Return [X, Y] of the center of cell containing provided text 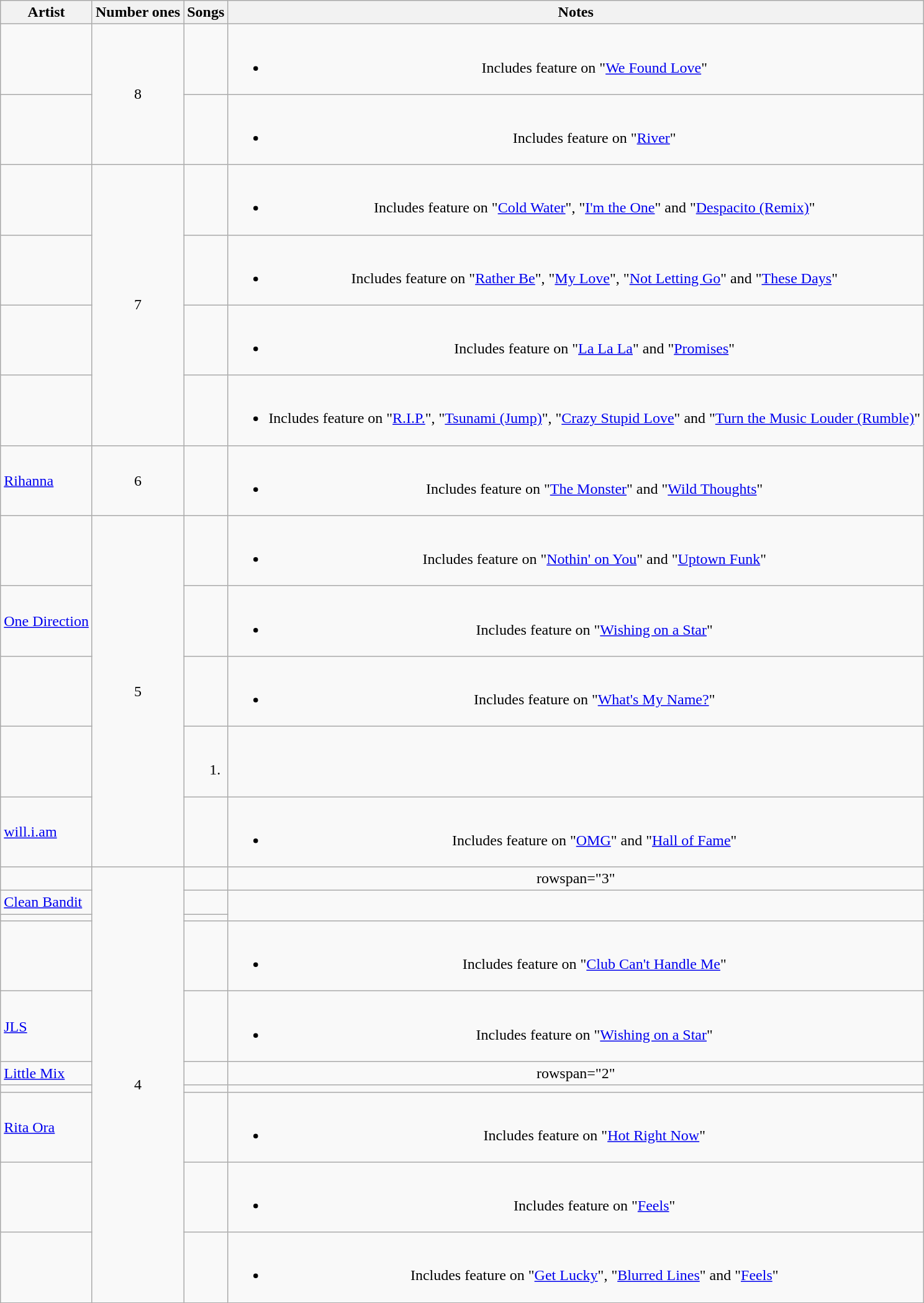
Includes feature on "OMG" and "Hall of Fame" [576, 831]
4 [138, 1085]
Clean Bandit [47, 902]
Includes feature on "The Monster" and "Wild Thoughts" [576, 481]
Includes feature on "Feels" [576, 1197]
Number ones [138, 12]
Includes feature on "Get Lucky", "Blurred Lines" and "Feels" [576, 1267]
Includes feature on "Rather Be", "My Love", "Not Letting Go" and "These Days" [576, 270]
rowspan="3" [576, 879]
Includes feature on "Cold Water", "I'm the One" and "Despacito (Remix)" [576, 200]
JLS [47, 1026]
Little Mix [47, 1073]
Includes feature on "Club Can't Handle Me" [576, 956]
Rita Ora [47, 1127]
rowspan="2" [576, 1073]
Songs [206, 12]
5 [138, 691]
6 [138, 481]
8 [138, 94]
Includes feature on "What's My Name?" [576, 691]
Notes [576, 12]
Rihanna [47, 481]
Includes feature on "Nothin' on You" and "Uptown Funk" [576, 550]
Includes feature on "Hot Right Now" [576, 1127]
Includes feature on "La La La" and "Promises" [576, 340]
Includes feature on "R.I.P.", "Tsunami (Jump)", "Crazy Stupid Love" and "Turn the Music Louder (Rumble)" [576, 410]
Includes feature on "We Found Love" [576, 60]
7 [138, 305]
One Direction [47, 621]
Artist [47, 12]
Includes feature on "River" [576, 129]
will.i.am [47, 831]
